Pinpoint the cell where the given text exists, returning its [X, Y] midpoint coordinate. 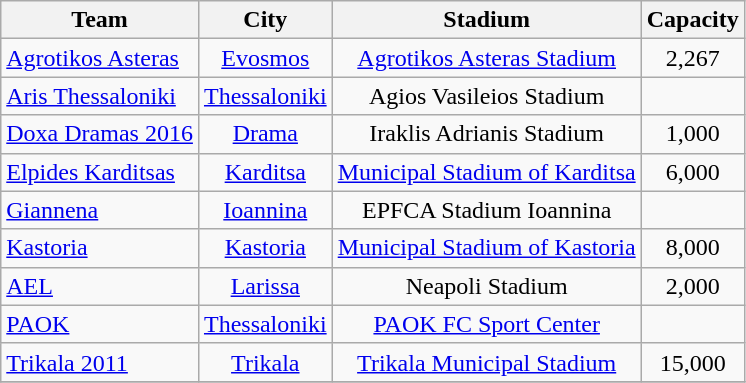
Larissa [265, 286]
6,000 [692, 172]
Team [100, 20]
PAOK FC Sport Center [486, 324]
Giannena [100, 210]
Agrotikos Asteras Stadium [486, 58]
Trikala 2011 [100, 362]
Neapoli Stadium [486, 286]
2,000 [692, 286]
15,000 [692, 362]
AEL [100, 286]
Evosmos [265, 58]
EPFCA Stadium Ioannina [486, 210]
Aris Thessaloniki [100, 96]
Municipal Stadium of Kastoria [486, 248]
Municipal Stadium of Karditsa [486, 172]
Agios Vasileios Stadium [486, 96]
Ioannina [265, 210]
2,267 [692, 58]
Elpides Karditsas [100, 172]
Drama [265, 134]
Agrotikos Asteras [100, 58]
Karditsa [265, 172]
Doxa Dramas 2016 [100, 134]
1,000 [692, 134]
Iraklis Adrianis Stadium [486, 134]
8,000 [692, 248]
Stadium [486, 20]
Capacity [692, 20]
PAOK [100, 324]
Trikala [265, 362]
City [265, 20]
Trikala Municipal Stadium [486, 362]
